Provide the (x, y) coordinate of the cell's center where the given text is located.  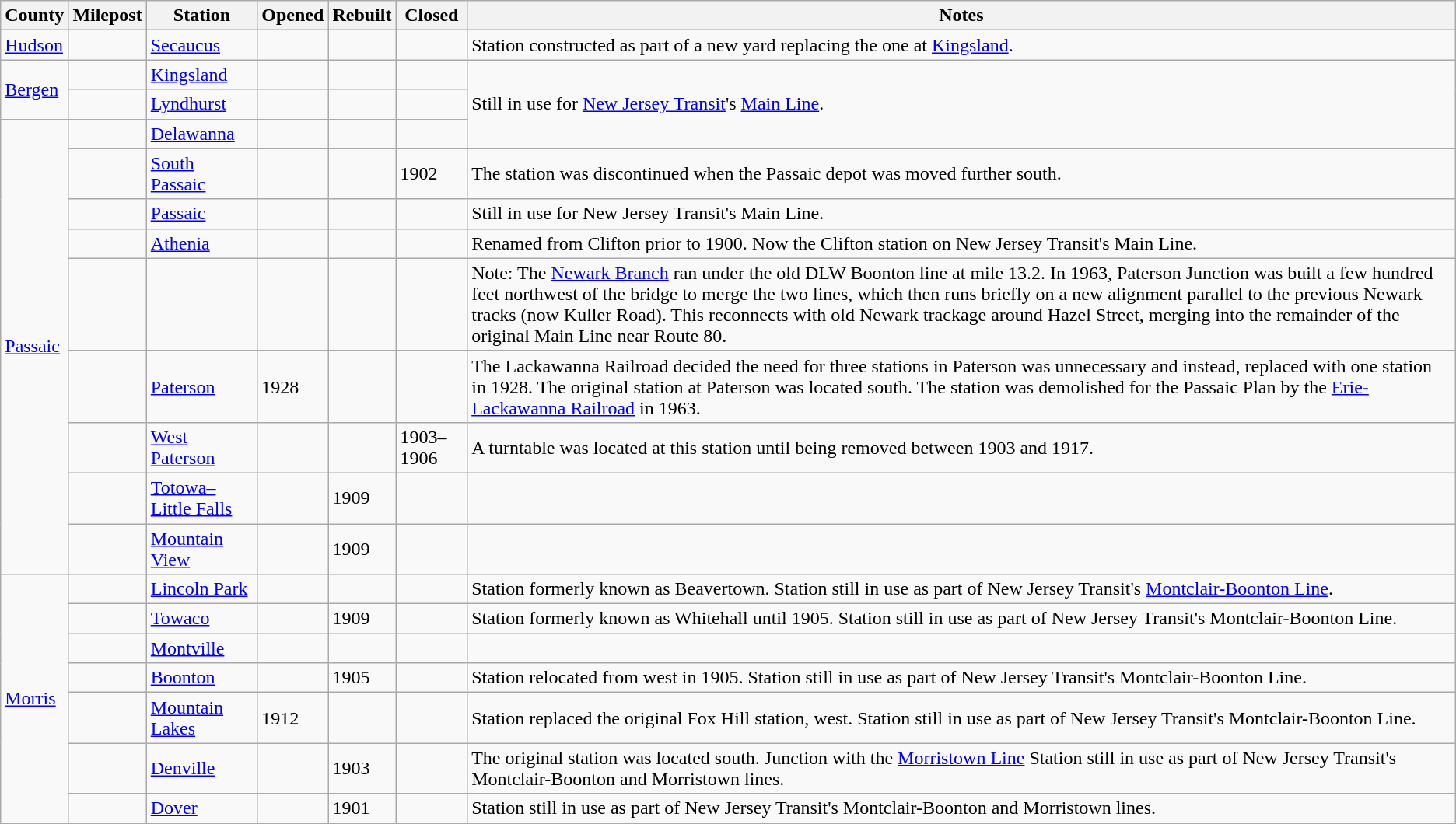
Athenia (202, 243)
Denville (202, 768)
Lyndhurst (202, 104)
1912 (292, 718)
Station relocated from west in 1905. Station still in use as part of New Jersey Transit's Montclair-Boonton Line. (961, 678)
Hudson (34, 45)
Closed (432, 16)
Kingsland (202, 75)
South Passaic (202, 174)
Dover (202, 808)
Rebuilt (362, 16)
Secaucus (202, 45)
Delawanna (202, 134)
Station formerly known as Whitehall until 1905. Station still in use as part of New Jersey Transit's Montclair-Boonton Line. (961, 619)
1928 (292, 386)
Paterson (202, 386)
Renamed from Clifton prior to 1900. Now the Clifton station on New Jersey Transit's Main Line. (961, 243)
Notes (961, 16)
Mountain Lakes (202, 718)
Station still in use as part of New Jersey Transit's Montclair-Boonton and Morristown lines. (961, 808)
West Paterson (202, 448)
Station formerly known as Beavertown. Station still in use as part of New Jersey Transit's Montclair-Boonton Line. (961, 589)
County (34, 16)
Montville (202, 648)
Totowa–Little Falls (202, 498)
A turntable was located at this station until being removed between 1903 and 1917. (961, 448)
1905 (362, 678)
Boonton (202, 678)
Station (202, 16)
Bergen (34, 89)
Station replaced the original Fox Hill station, west. Station still in use as part of New Jersey Transit's Montclair-Boonton Line. (961, 718)
1903–1906 (432, 448)
Lincoln Park (202, 589)
Morris (34, 699)
1903 (362, 768)
Towaco (202, 619)
1902 (432, 174)
Mountain View (202, 549)
Station constructed as part of a new yard replacing the one at Kingsland. (961, 45)
The station was discontinued when the Passaic depot was moved further south. (961, 174)
Milepost (107, 16)
1901 (362, 808)
Opened (292, 16)
